Output the [X, Y] coordinate of the center of the cell containing the given text.  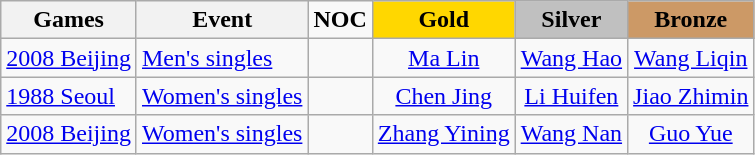
Jiao Zhimin [691, 96]
Event [222, 20]
Silver [571, 20]
NOC [340, 20]
Men's singles [222, 58]
Wang Liqin [691, 58]
Gold [444, 20]
Guo Yue [691, 134]
Ma Lin [444, 58]
Chen Jing [444, 96]
Wang Hao [571, 58]
Games [69, 20]
Zhang Yining [444, 134]
Li Huifen [571, 96]
Wang Nan [571, 134]
Bronze [691, 20]
1988 Seoul [69, 96]
